Find where the given text appears and provide that cell's center as [X, Y] coordinate. 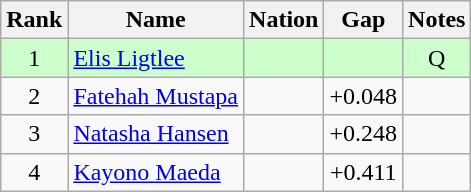
Name [156, 20]
2 [34, 96]
Q [437, 58]
3 [34, 134]
+0.048 [364, 96]
Elis Ligtlee [156, 58]
Rank [34, 20]
Nation [284, 20]
+0.248 [364, 134]
+0.411 [364, 172]
Fatehah Mustapa [156, 96]
Natasha Hansen [156, 134]
4 [34, 172]
Kayono Maeda [156, 172]
Notes [437, 20]
1 [34, 58]
Gap [364, 20]
